Capture the cell that displays the provided text and extract its (X, Y) central coordinate. 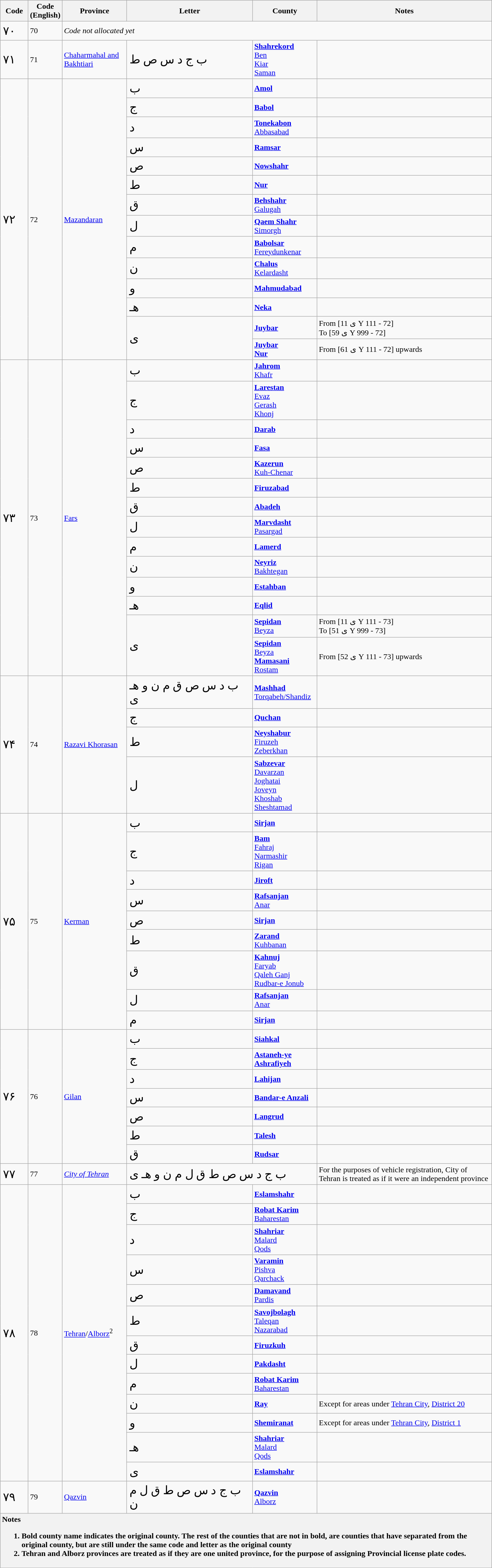
Lahijan (285, 1079)
DamavandPardis (285, 1295)
NeyshaburFiruzehZeberkhan (285, 742)
Code(English) (45, 11)
Firuzkuh (285, 1345)
Razavi Khorasan (94, 745)
۷۹ (14, 1497)
Except for areas under Tehran City, District 20 (404, 1404)
Quchan (285, 718)
۷۲ (14, 219)
79 (45, 1497)
LarestanEvazGerashKhonj (285, 401)
Abadeh (285, 507)
۷۱ (14, 60)
ب ج د س ص ط ق ل م ن و هـ ی (222, 1174)
From [11 ی Y 111 - 72]To [59 ی Y 999 - 72] (404, 327)
From [61 ی Y 111 - 72] upwards (404, 349)
Mahmudabad (285, 288)
Nowshahr (285, 166)
JuybarNur (285, 349)
County (285, 11)
From [11 ی Y 111 - 73]To [51 ی Y 999 - 73] (404, 626)
VaraminPishvaQarchack (285, 1269)
Shemiranat (285, 1423)
NeyrizBakhtegan (285, 566)
Siahkal (285, 1039)
۷۵ (14, 922)
۷۸ (14, 1333)
Mazandaran (94, 219)
SavojbolaghTaleqanNazarabad (285, 1321)
Estahban (285, 587)
Nur (285, 185)
Chaharmahal and Bakhtiari (94, 60)
Qaem ShahrSimorgh (285, 226)
Code not allocated yet (277, 31)
Except for areas under Tehran City, District 1 (404, 1423)
Bandar-e Anzali (285, 1098)
For the purposes of vehicle registration, City of Tehran is treated as if it were an independent province (404, 1174)
Kerman (94, 922)
Firuzabad (285, 488)
۷۶ (14, 1096)
Notes (404, 11)
SepidanBeyzaMamasaniRostam (285, 656)
ShahrekordBenKiarSaman (285, 60)
Fars (94, 518)
75 (45, 922)
۷۷ (14, 1174)
QazvinAlborz (285, 1497)
MarvdashtPasargad (285, 527)
Qazvin (94, 1497)
Eqlid (285, 605)
Lamerd (285, 547)
78 (45, 1333)
71 (45, 60)
Talesh (285, 1136)
Ray (285, 1404)
Rudsar (285, 1154)
۷۳ (14, 518)
SabzevarDavarzanJoghataiJoveynKhoshabSheshtamad (285, 785)
74 (45, 745)
Tehran/Alborz2 (94, 1333)
ChalusKelardasht (285, 268)
BamFahrajNarmashirRigan (285, 851)
BehshahrGalugah (285, 205)
76 (45, 1096)
From [52 ی Y 111 - 73] upwards (404, 656)
Gilan (94, 1096)
72 (45, 219)
Juybar (285, 327)
ب ج د س ص ط ق ل م ن (190, 1497)
۷۴ (14, 745)
MashhadTorqabeh/Shandiz (285, 692)
City of Tehran (94, 1174)
Babol (285, 107)
70 (45, 31)
Fasa (285, 448)
Jiroft (285, 880)
ب د س ص ق م ن و هـ ی (190, 692)
SepidanBeyza (285, 626)
Letter (190, 11)
Pakdasht (285, 1364)
KahnujFaryabQaleh GanjRudbar-e Jonub (285, 970)
BabolsarFereydunkenar (285, 247)
JahromKhafr (285, 370)
Province (94, 11)
Astaneh-ye Ashrafiyeh (285, 1059)
TonekabonAbbasabad (285, 127)
77 (45, 1174)
Neka (285, 307)
Code (14, 11)
Ramsar (285, 147)
Langrud (285, 1117)
Darab (285, 429)
ب ج د س ص ط (190, 60)
ZarandKuhbanan (285, 940)
۷۰ (14, 31)
KazerunKuh-Chenar (285, 468)
73 (45, 518)
Amol (285, 88)
